Find where the given text appears and provide that cell's center as [x, y] coordinate. 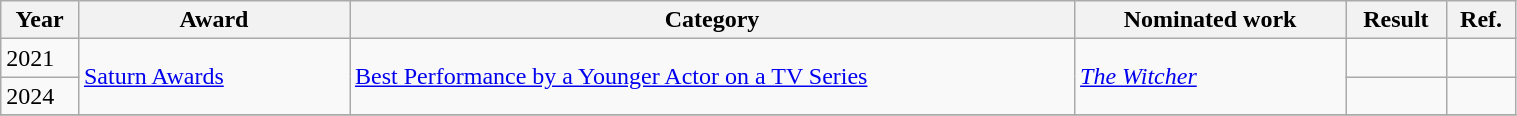
Ref. [1481, 20]
Category [712, 20]
Best Performance by a Younger Actor on a TV Series [712, 77]
Award [214, 20]
2024 [40, 96]
Saturn Awards [214, 77]
Nominated work [1210, 20]
2021 [40, 58]
Year [40, 20]
The Witcher [1210, 77]
Result [1396, 20]
